Capture the cell that displays the provided text and extract its [x, y] central coordinate. 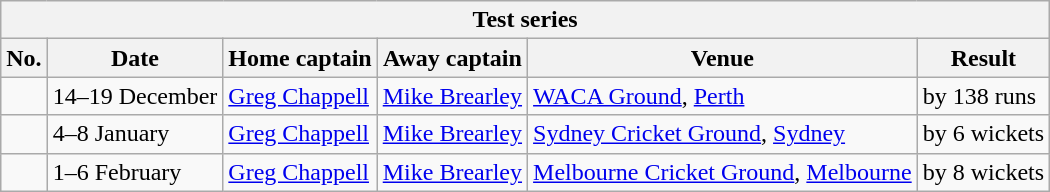
14–19 December [135, 96]
1–6 February [135, 172]
Date [135, 58]
No. [24, 58]
by 6 wickets [983, 134]
Melbourne Cricket Ground, Melbourne [723, 172]
Away captain [452, 58]
Venue [723, 58]
4–8 January [135, 134]
Result [983, 58]
Sydney Cricket Ground, Sydney [723, 134]
Test series [526, 20]
Home captain [300, 58]
WACA Ground, Perth [723, 96]
by 8 wickets [983, 172]
by 138 runs [983, 96]
